Search for the cell housing the specified text and yield its (x, y) center coordinate. 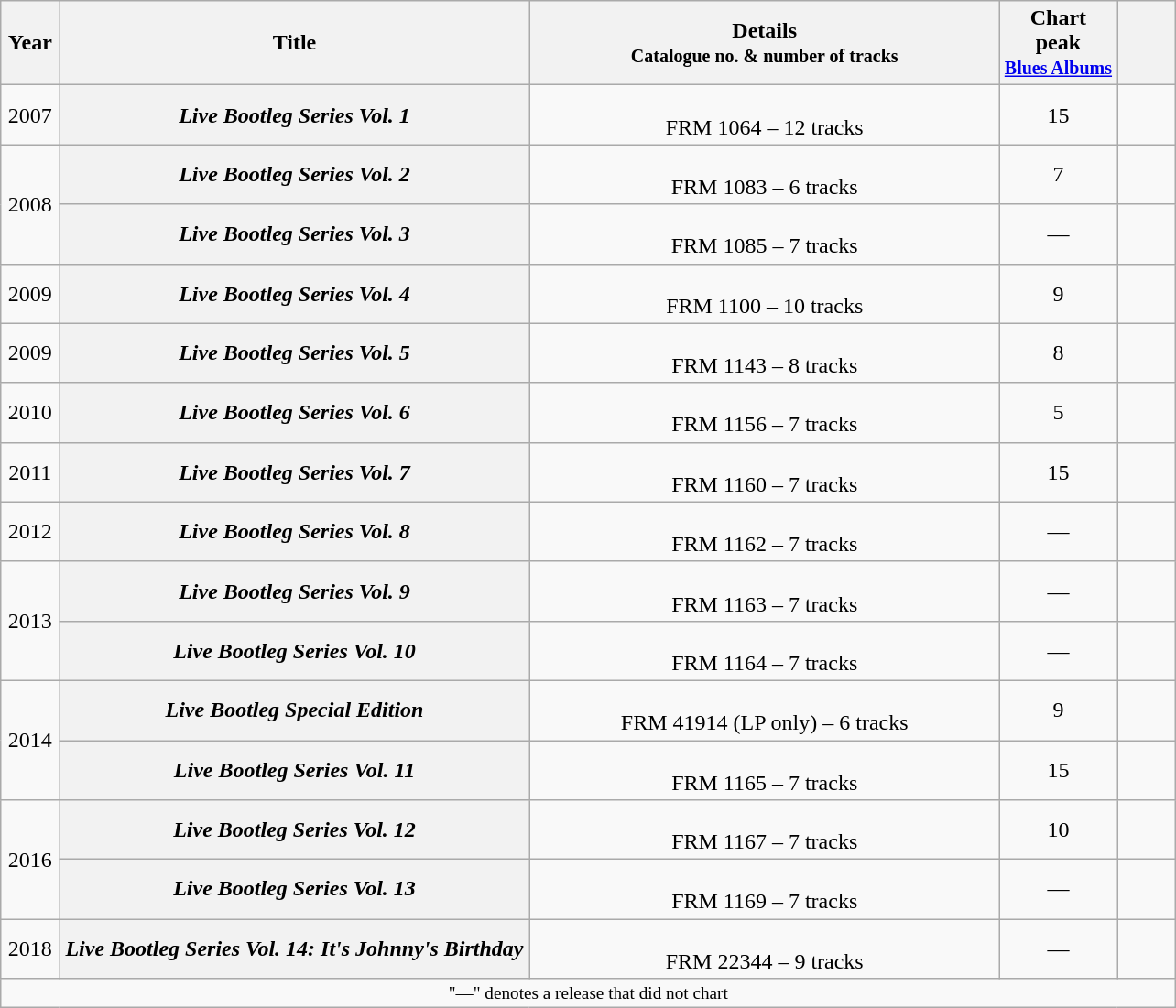
DetailsCatalogue no. & number of tracks (764, 43)
FRM 1085 – 7 tracks (764, 234)
Live Bootleg Series Vol. 5 (295, 353)
Live Bootleg Series Vol. 10 (295, 650)
FRM 1167 – 7 tracks (764, 829)
Live Bootleg Series Vol. 13 (295, 890)
7 (1058, 174)
Live Bootleg Series Vol. 2 (295, 174)
ChartpeakBlues Albums (1058, 43)
Title (295, 43)
Live Bootleg Series Vol. 6 (295, 412)
Live Bootleg Series Vol. 8 (295, 531)
2010 (30, 412)
Live Bootleg Series Vol. 12 (295, 829)
FRM 1162 – 7 tracks (764, 531)
8 (1058, 353)
FRM 1083 – 6 tracks (764, 174)
FRM 1160 – 7 tracks (764, 472)
2014 (30, 740)
FRM 1064 – 12 tracks (764, 115)
Live Bootleg Series Vol. 9 (295, 591)
FRM 1169 – 7 tracks (764, 890)
FRM 1163 – 7 tracks (764, 591)
2016 (30, 860)
Live Bootleg Special Edition (295, 710)
2013 (30, 621)
2011 (30, 472)
FRM 1164 – 7 tracks (764, 650)
"—" denotes a release that did not chart (588, 993)
Live Bootleg Series Vol. 11 (295, 769)
FRM 41914 (LP only) – 6 tracks (764, 710)
FRM 1165 – 7 tracks (764, 769)
FRM 1156 – 7 tracks (764, 412)
Live Bootleg Series Vol. 14: It's Johnny's Birthday (295, 948)
2012 (30, 531)
5 (1058, 412)
Year (30, 43)
FRM 22344 – 9 tracks (764, 948)
FRM 1100 – 10 tracks (764, 293)
FRM 1143 – 8 tracks (764, 353)
2018 (30, 948)
2007 (30, 115)
Live Bootleg Series Vol. 3 (295, 234)
Live Bootleg Series Vol. 1 (295, 115)
Live Bootleg Series Vol. 4 (295, 293)
Live Bootleg Series Vol. 7 (295, 472)
2008 (30, 204)
10 (1058, 829)
